For the text-containing cell, return its midpoint in [x, y] coordinate format. 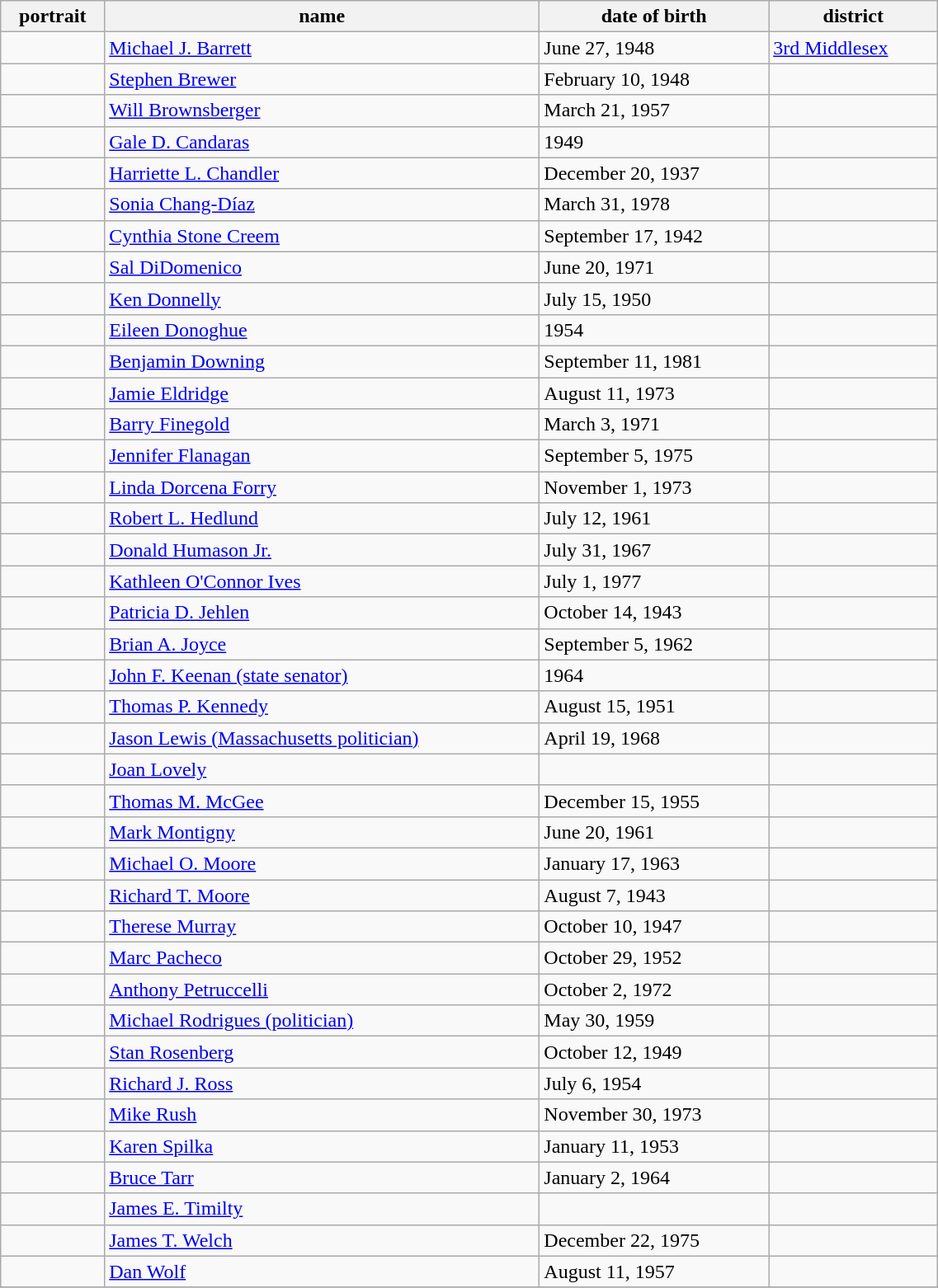
Richard T. Moore [322, 895]
Kathleen O'Connor Ives [322, 581]
January 17, 1963 [654, 863]
Thomas M. McGee [322, 801]
Richard J. Ross [322, 1084]
Thomas P. Kennedy [322, 707]
October 2, 1972 [654, 990]
April 19, 1968 [654, 738]
October 14, 1943 [654, 613]
March 21, 1957 [654, 110]
July 12, 1961 [654, 519]
portrait [53, 16]
James E. Timilty [322, 1209]
James T. Welch [322, 1240]
Patricia D. Jehlen [322, 613]
December 22, 1975 [654, 1240]
Mike Rush [322, 1115]
Anthony Petruccelli [322, 990]
Mark Montigny [322, 832]
Barry Finegold [322, 425]
August 15, 1951 [654, 707]
Michael O. Moore [322, 863]
Jamie Eldridge [322, 393]
July 6, 1954 [654, 1084]
Eileen Donoghue [322, 330]
July 15, 1950 [654, 298]
July 1, 1977 [654, 581]
Stan Rosenberg [322, 1052]
October 29, 1952 [654, 958]
Karen Spilka [322, 1146]
date of birth [654, 16]
July 31, 1967 [654, 550]
March 31, 1978 [654, 204]
September 5, 1975 [654, 456]
June 20, 1961 [654, 832]
Jennifer Flanagan [322, 456]
Michael J. Barrett [322, 48]
Sal DiDomenico [322, 267]
1964 [654, 675]
Stephen Brewer [322, 79]
Gale D. Candaras [322, 142]
district [853, 16]
3rd Middlesex [853, 48]
November 1, 1973 [654, 487]
August 11, 1957 [654, 1272]
February 10, 1948 [654, 79]
October 10, 1947 [654, 927]
September 11, 1981 [654, 361]
January 11, 1953 [654, 1146]
Harriette L. Chandler [322, 173]
name [322, 16]
May 30, 1959 [654, 1021]
Michael Rodrigues (politician) [322, 1021]
June 20, 1971 [654, 267]
Robert L. Hedlund [322, 519]
November 30, 1973 [654, 1115]
Bruce Tarr [322, 1178]
Dan Wolf [322, 1272]
Linda Dorcena Forry [322, 487]
Cynthia Stone Creem [322, 236]
Donald Humason Jr. [322, 550]
Will Brownsberger [322, 110]
December 20, 1937 [654, 173]
Jason Lewis (Massachusetts politician) [322, 738]
1954 [654, 330]
January 2, 1964 [654, 1178]
September 5, 1962 [654, 644]
John F. Keenan (state senator) [322, 675]
October 12, 1949 [654, 1052]
June 27, 1948 [654, 48]
Therese Murray [322, 927]
December 15, 1955 [654, 801]
August 11, 1973 [654, 393]
Joan Lovely [322, 769]
Ken Donnelly [322, 298]
March 3, 1971 [654, 425]
Marc Pacheco [322, 958]
August 7, 1943 [654, 895]
Sonia Chang-Díaz [322, 204]
1949 [654, 142]
Benjamin Downing [322, 361]
Brian A. Joyce [322, 644]
September 17, 1942 [654, 236]
